Determine the [X, Y] coordinate at the center of the cell enclosing the given text.  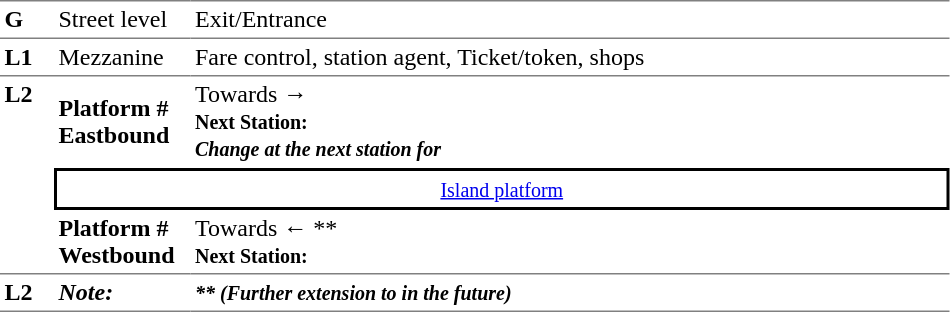
L1 [27, 58]
Mezzanine [122, 58]
Fare control, station agent, Ticket/token, shops [570, 58]
Platform #Eastbound [122, 122]
Platform #Westbound [122, 242]
Towards → Next Station: Change at the next station for [570, 122]
Towards ← **Next Station: [570, 242]
Note: [122, 293]
** (Further extension to in the future) [570, 293]
Island platform [502, 189]
Street level [122, 20]
Exit/Entrance [570, 20]
G [27, 20]
